Capture the cell that displays the provided text and extract its (x, y) central coordinate. 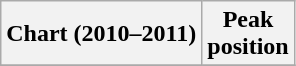
Peakposition (248, 34)
Chart (2010–2011) (102, 34)
